From the cell containing the given text, extract its center point as (X, Y) coordinate. 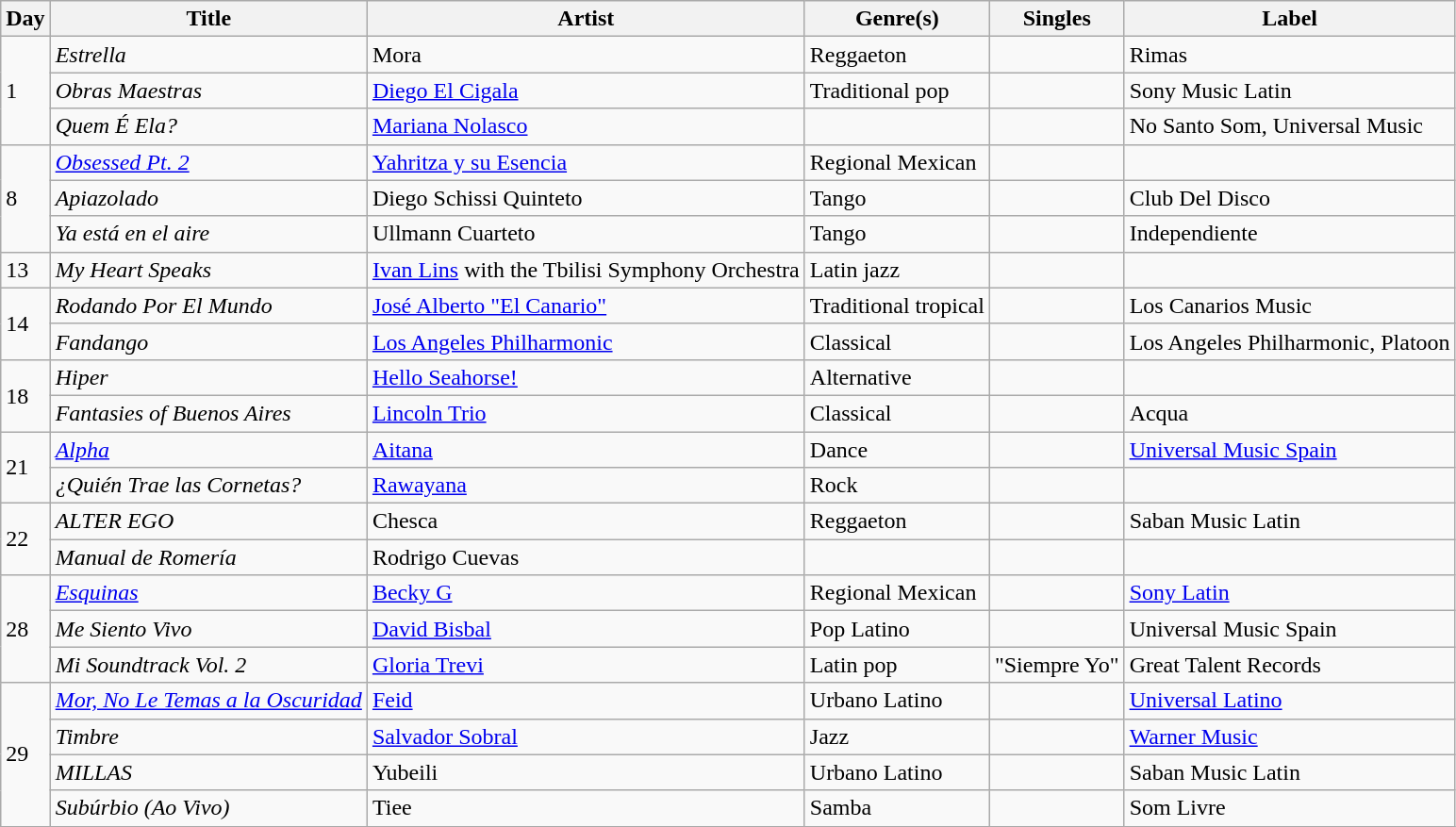
Estrella (208, 55)
Latin pop (897, 665)
Mora (586, 55)
Salvador Sobral (586, 736)
Manual de Romería (208, 557)
Alpha (208, 450)
Samba (897, 808)
Ya está en el aire (208, 234)
Me Siento Vivo (208, 629)
Rawayana (586, 486)
8 (25, 198)
Sony Music Latin (1290, 91)
Obras Maestras (208, 91)
Latin jazz (897, 270)
13 (25, 270)
1 (25, 91)
My Heart Speaks (208, 270)
21 (25, 468)
Fandango (208, 341)
Obsessed Pt. 2 (208, 162)
Alternative (897, 377)
Genre(s) (897, 19)
Aitana (586, 450)
No Santo Som, Universal Music (1290, 126)
Los Angeles Philharmonic (586, 341)
Rock (897, 486)
Som Livre (1290, 808)
Independiente (1290, 234)
Warner Music (1290, 736)
Quem É Ela? (208, 126)
22 (25, 539)
14 (25, 323)
Subúrbio (Ao Vivo) (208, 808)
Rodrigo Cuevas (586, 557)
Club Del Disco (1290, 198)
Artist (586, 19)
Gloria Trevi (586, 665)
Universal Latino (1290, 701)
Rodando Por El Mundo (208, 306)
Los Angeles Philharmonic, Platoon (1290, 341)
¿Quién Trae las Cornetas? (208, 486)
Diego Schissi Quinteto (586, 198)
29 (25, 754)
Chesca (586, 521)
ALTER EGO (208, 521)
Mi Soundtrack Vol. 2 (208, 665)
Mariana Nolasco (586, 126)
Ivan Lins with the Tbilisi Symphony Orchestra (586, 270)
Lincoln Trio (586, 413)
Becky G (586, 593)
Great Talent Records (1290, 665)
Dance (897, 450)
"Siempre Yo" (1056, 665)
Tiee (586, 808)
Rimas (1290, 55)
Esquinas (208, 593)
Traditional tropical (897, 306)
Title (208, 19)
Apiazolado (208, 198)
Day (25, 19)
Diego El Cigala (586, 91)
Yubeili (586, 772)
Acqua (1290, 413)
28 (25, 629)
David Bisbal (586, 629)
Label (1290, 19)
Jazz (897, 736)
Feid (586, 701)
José Alberto "El Canario" (586, 306)
Ullmann Cuarteto (586, 234)
Yahritza y su Esencia (586, 162)
Los Canarios Music (1290, 306)
18 (25, 395)
Fantasies of Buenos Aires (208, 413)
Hello Seahorse! (586, 377)
Pop Latino (897, 629)
Singles (1056, 19)
Timbre (208, 736)
MILLAS (208, 772)
Sony Latin (1290, 593)
Hiper (208, 377)
Mor, No Le Temas a la Oscuridad (208, 701)
Traditional pop (897, 91)
